From the cell containing the given text, extract its center point as [x, y] coordinate. 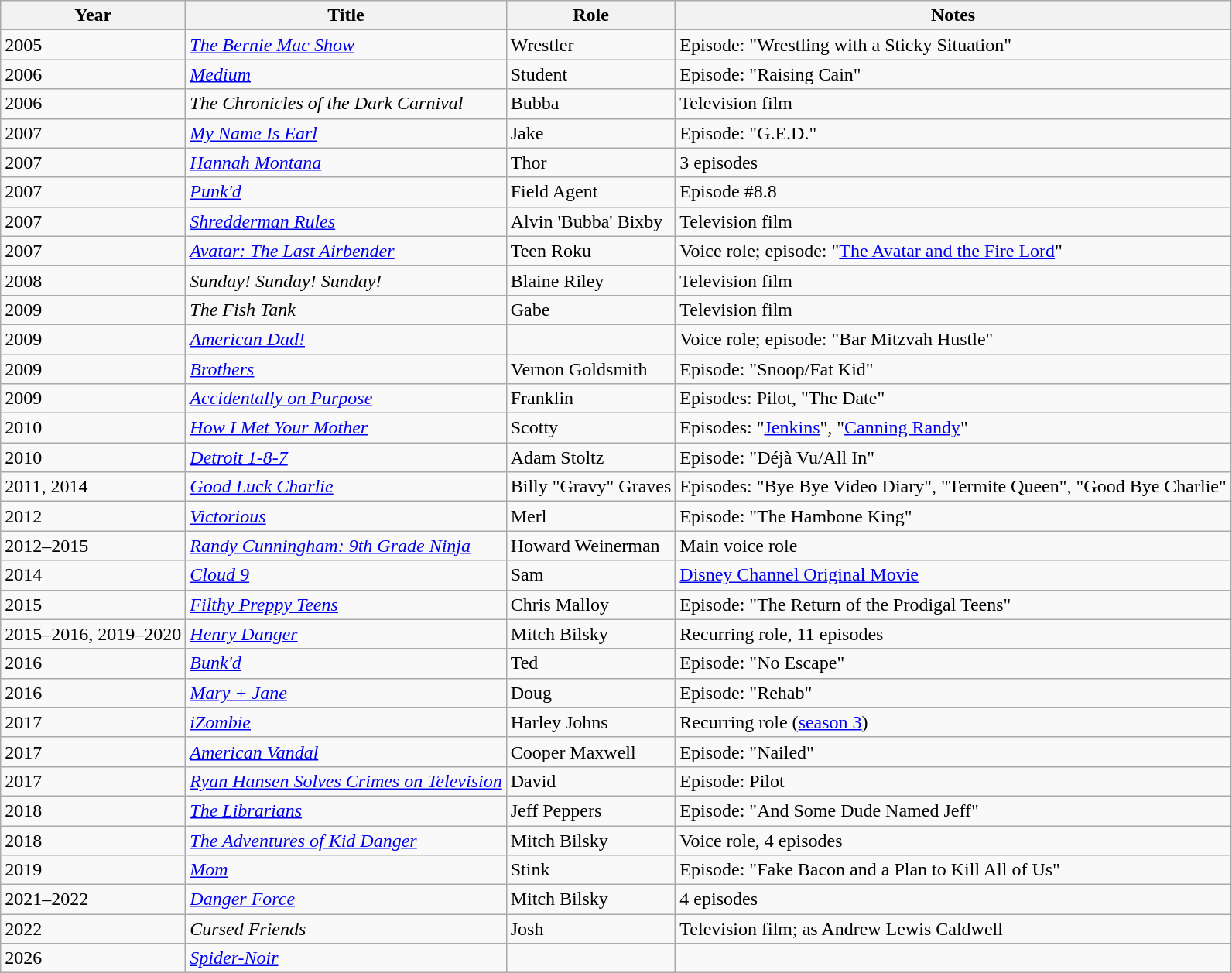
Episodes: Pilot, "The Date" [953, 399]
2019 [93, 870]
Jeff Peppers [591, 810]
Sunday! Sunday! Sunday! [346, 280]
The Bernie Mac Show [346, 45]
Voice role, 4 episodes [953, 840]
Franklin [591, 399]
Episode: "G.E.D." [953, 133]
2005 [93, 45]
David [591, 781]
Avatar: The Last Airbender [346, 251]
Scotty [591, 428]
Gabe [591, 310]
Recurring role, 11 episodes [953, 634]
Medium [346, 74]
Bubba [591, 104]
Accidentally on Purpose [346, 399]
How I Met Your Mother [346, 428]
Episode: "Rehab" [953, 693]
Ted [591, 663]
Randy Cunningham: 9th Grade Ninja [346, 546]
Main voice role [953, 546]
2012–2015 [93, 546]
Hannah Montana [346, 163]
Henry Danger [346, 634]
Danger Force [346, 899]
Episode: "And Some Dude Named Jeff" [953, 810]
Title [346, 15]
Episodes: "Bye Bye Video Diary", "Termite Queen", "Good Bye Charlie" [953, 487]
Filthy Preppy Teens [346, 605]
Alvin 'Bubba' Bixby [591, 221]
Wrestler [591, 45]
Punk'd [346, 192]
Cooper Maxwell [591, 752]
The Fish Tank [346, 310]
American Dad! [346, 339]
Stink [591, 870]
2022 [93, 929]
Howard Weinerman [591, 546]
Bunk'd [346, 663]
2011, 2014 [93, 487]
Episode: "Snoop/Fat Kid" [953, 369]
2008 [93, 280]
Disney Channel Original Movie [953, 575]
iZombie [346, 722]
Episode: Pilot [953, 781]
Episode: "No Escape" [953, 663]
Chris Malloy [591, 605]
Episode: "Raising Cain" [953, 74]
Voice role; episode: "Bar Mitzvah Hustle" [953, 339]
My Name Is Earl [346, 133]
Episode: "Nailed" [953, 752]
The Adventures of Kid Danger [346, 840]
Television film; as Andrew Lewis Caldwell [953, 929]
The Chronicles of the Dark Carnival [346, 104]
Episode: "The Hambone King" [953, 516]
Student [591, 74]
Shredderman Rules [346, 221]
Notes [953, 15]
Cloud 9 [346, 575]
Field Agent [591, 192]
Mary + Jane [346, 693]
Harley Johns [591, 722]
2014 [93, 575]
Jake [591, 133]
Episode: "Wrestling with a Sticky Situation" [953, 45]
2012 [93, 516]
Voice role; episode: "The Avatar and the Fire Lord" [953, 251]
Sam [591, 575]
Recurring role (season 3) [953, 722]
Vernon Goldsmith [591, 369]
Josh [591, 929]
4 episodes [953, 899]
Doug [591, 693]
3 episodes [953, 163]
Ryan Hansen Solves Crimes on Television [346, 781]
Episode: "Fake Bacon and a Plan to Kill All of Us" [953, 870]
Episodes: "Jenkins", "Canning Randy" [953, 428]
Brothers [346, 369]
Episode: "The Return of the Prodigal Teens" [953, 605]
Good Luck Charlie [346, 487]
Spider-Noir [346, 958]
2015–2016, 2019–2020 [93, 634]
Role [591, 15]
Merl [591, 516]
Teen Roku [591, 251]
Billy "Gravy" Graves [591, 487]
Victorious [346, 516]
The Librarians [346, 810]
American Vandal [346, 752]
Adam Stoltz [591, 457]
Blaine Riley [591, 280]
Detroit 1-8-7 [346, 457]
2026 [93, 958]
Cursed Friends [346, 929]
2015 [93, 605]
Episode #8.8 [953, 192]
Year [93, 15]
Episode: "Déjà Vu/All In" [953, 457]
Mom [346, 870]
2021–2022 [93, 899]
Thor [591, 163]
